Provide the [X, Y] coordinate of the cell's center where the given text is located.  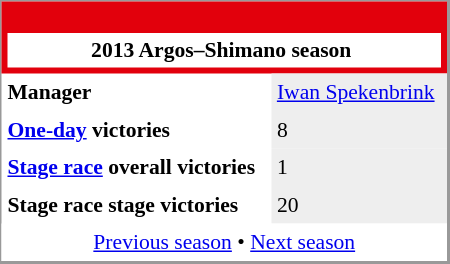
Previous season • Next season [225, 243]
Stage race stage victories [136, 205]
Manager [136, 93]
8 [359, 130]
1 [359, 167]
Iwan Spekenbrink [359, 93]
One-day victories [136, 130]
Stage race overall victories [136, 167]
20 [359, 205]
